Extract the [X, Y] coordinate from the center of the cell holding the provided text.  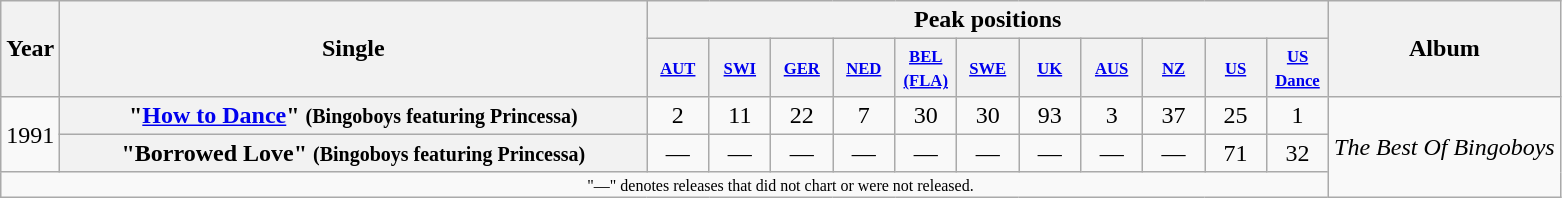
"—" denotes releases that did not chart or were not released. [780, 184]
US Dance [1298, 68]
US [1236, 68]
NZ [1174, 68]
22 [802, 115]
2 [678, 115]
3 [1112, 115]
71 [1236, 153]
AUS [1112, 68]
SWE [988, 68]
Album [1445, 49]
BEL(FLA) [926, 68]
UK [1050, 68]
1991 [30, 134]
25 [1236, 115]
Year [30, 49]
The Best Of Bingoboys [1445, 146]
"How to Dance" (Bingoboys featuring Princessa) [354, 115]
Peak positions [988, 20]
"Borrowed Love" (Bingoboys featuring Princessa) [354, 153]
GER [802, 68]
SWI [740, 68]
32 [1298, 153]
AUT [678, 68]
7 [864, 115]
11 [740, 115]
37 [1174, 115]
93 [1050, 115]
Single [354, 49]
1 [1298, 115]
NED [864, 68]
